Locate the cell with the specified text and output its [X, Y] center coordinate. 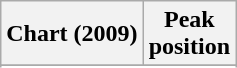
Peak position [189, 34]
Chart (2009) [72, 34]
